Locate the cell with the specified text and output its [X, Y] center coordinate. 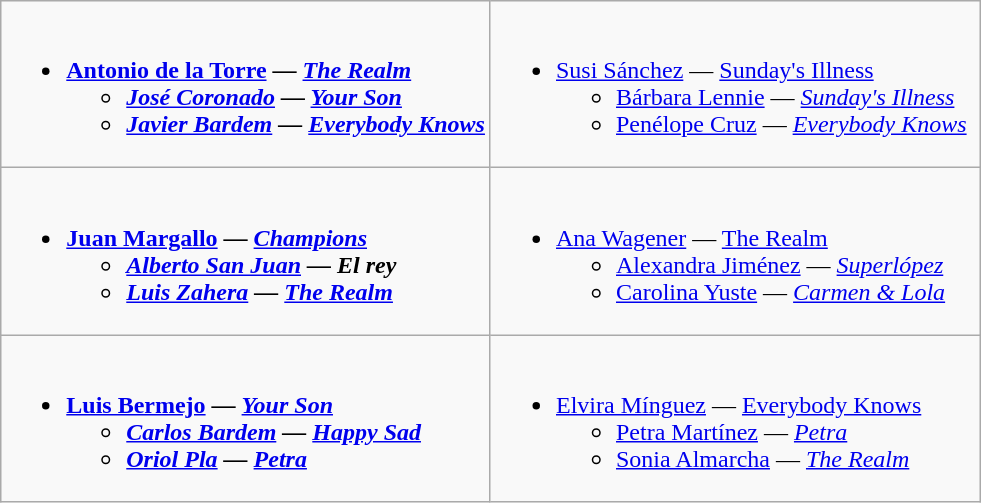
Antonio de la Torre — The RealmJosé Coronado — Your SonJavier Bardem — Everybody Knows [246, 84]
Ana Wagener — The RealmAlexandra Jiménez — SuperlópezCarolina Yuste — Carmen & Lola [735, 252]
Susi Sánchez — Sunday's IllnessBárbara Lennie — Sunday's IllnessPenélope Cruz — Everybody Knows [735, 84]
Elvira Mínguez — Everybody KnowsPetra Martínez — PetraSonia Almarcha — The Realm [735, 418]
Juan Margallo — ChampionsAlberto San Juan — El reyLuis Zahera — The Realm [246, 252]
Luis Bermejo — Your SonCarlos Bardem — Happy SadOriol Pla — Petra [246, 418]
